Pinpoint the cell where the given text exists, returning its (x, y) midpoint coordinate. 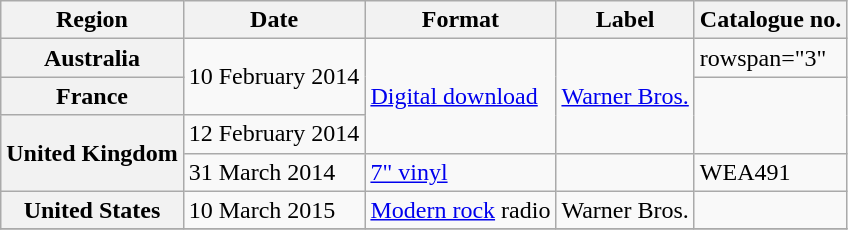
Format (460, 20)
10 March 2015 (274, 210)
France (92, 96)
WEA491 (770, 172)
Catalogue no. (770, 20)
Digital download (460, 96)
United Kingdom (92, 153)
10 February 2014 (274, 77)
rowspan="3" (770, 58)
Region (92, 20)
United States (92, 210)
12 February 2014 (274, 134)
7" vinyl (460, 172)
Date (274, 20)
Label (625, 20)
31 March 2014 (274, 172)
Australia (92, 58)
Modern rock radio (460, 210)
